Extract the [x, y] coordinate from the center of the cell holding the provided text.  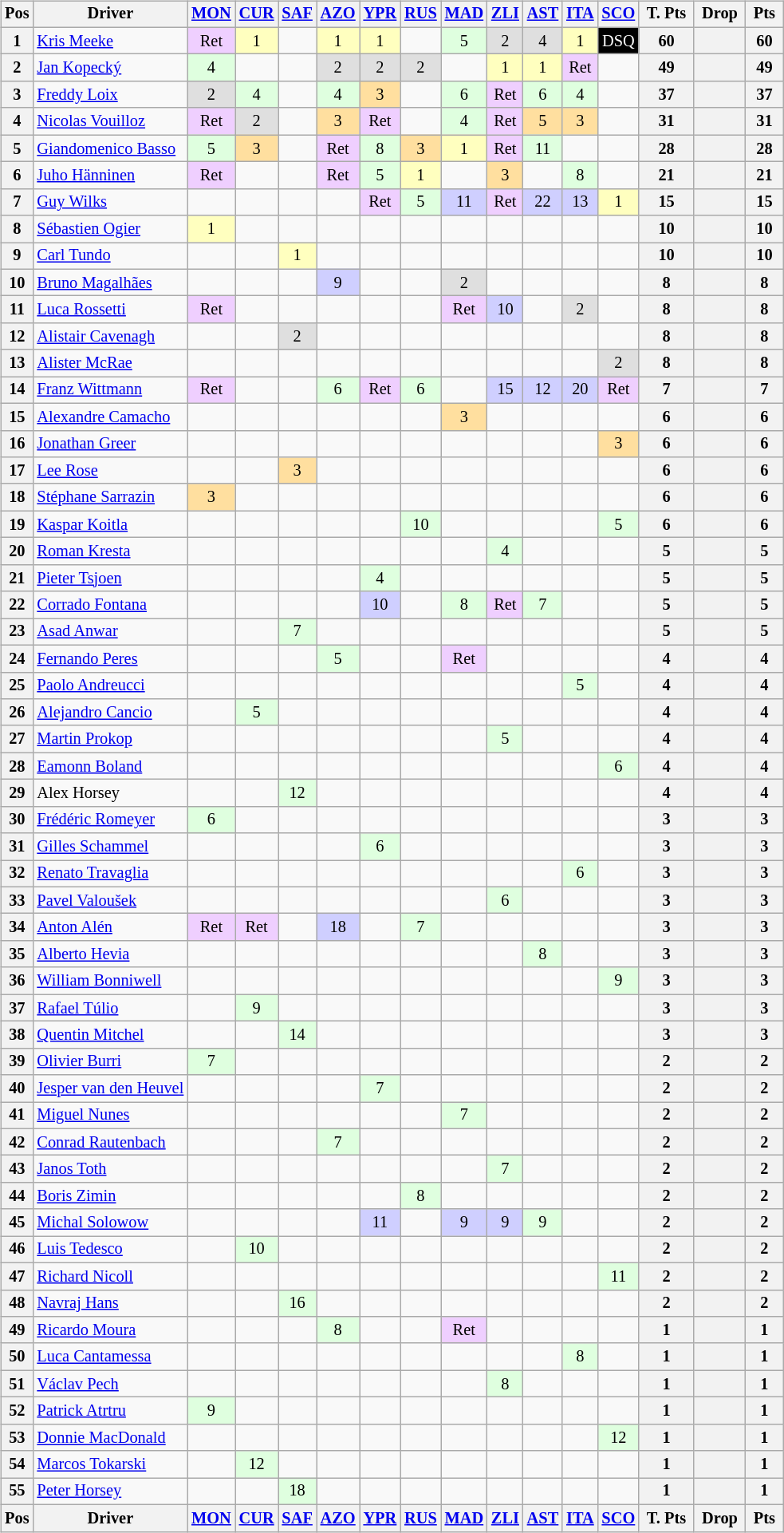
48 [17, 1303]
26 [17, 713]
39 [17, 1061]
Rafael Túlio [110, 1008]
Pavel Valoušek [110, 900]
William Bonniwell [110, 981]
17 [17, 471]
Giandomenico Basso [110, 148]
Václav Pech [110, 1384]
Richard Nicoll [110, 1276]
Donnie MacDonald [110, 1437]
Luis Tedesco [110, 1250]
Boris Zimin [110, 1196]
Carl Tundo [110, 256]
Janos Toth [110, 1169]
32 [17, 874]
Patrick Atrtru [110, 1411]
40 [17, 1089]
Conrad Rautenbach [110, 1142]
Alejandro Cancio [110, 713]
Franz Wittmann [110, 390]
Pieter Tsjoen [110, 578]
19 [17, 524]
24 [17, 658]
Peter Horsey [110, 1492]
DSQ [619, 41]
Eamonn Boland [110, 766]
Frédéric Romeyer [110, 820]
Kris Meeke [110, 41]
Stéphane Sarrazin [110, 497]
Guy Wilks [110, 202]
Jan Kopecký [110, 68]
23 [17, 632]
Lee Rose [110, 471]
Martin Prokop [110, 739]
33 [17, 900]
Luca Rossetti [110, 310]
Miguel Nunes [110, 1116]
Alberto Hevia [110, 954]
25 [17, 686]
Bruno Magalhães [110, 282]
Marcos Tokarski [110, 1464]
44 [17, 1196]
Fernando Peres [110, 658]
51 [17, 1384]
Alex Horsey [110, 793]
Renato Travaglia [110, 874]
45 [17, 1223]
Michal Solowow [110, 1223]
Jonathan Greer [110, 444]
Paolo Andreucci [110, 686]
35 [17, 954]
Gilles Schammel [110, 847]
Nicolas Vouilloz [110, 121]
27 [17, 739]
Corrado Fontana [110, 605]
41 [17, 1116]
50 [17, 1357]
53 [17, 1437]
43 [17, 1169]
Luca Cantamessa [110, 1357]
Asad Anwar [110, 632]
55 [17, 1492]
34 [17, 927]
Juho Hänninen [110, 176]
52 [17, 1411]
Quentin Mitchel [110, 1035]
Ricardo Moura [110, 1330]
36 [17, 981]
Alistair Cavenagh [110, 337]
Sébastien Ogier [110, 229]
Jesper van den Heuvel [110, 1089]
Roman Kresta [110, 551]
30 [17, 820]
54 [17, 1464]
Freddy Loix [110, 95]
47 [17, 1276]
Alister McRae [110, 363]
Olivier Burri [110, 1061]
46 [17, 1250]
29 [17, 793]
38 [17, 1035]
Alexandre Camacho [110, 417]
Kaspar Koitla [110, 524]
42 [17, 1142]
Navraj Hans [110, 1303]
Anton Alén [110, 927]
